Output the (X, Y) coordinate of the center of the cell containing the given text.  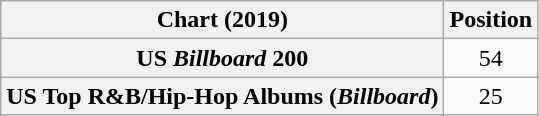
US Top R&B/Hip-Hop Albums (Billboard) (222, 96)
Chart (2019) (222, 20)
54 (491, 58)
Position (491, 20)
25 (491, 96)
US Billboard 200 (222, 58)
